Search for the cell housing the specified text and yield its [X, Y] center coordinate. 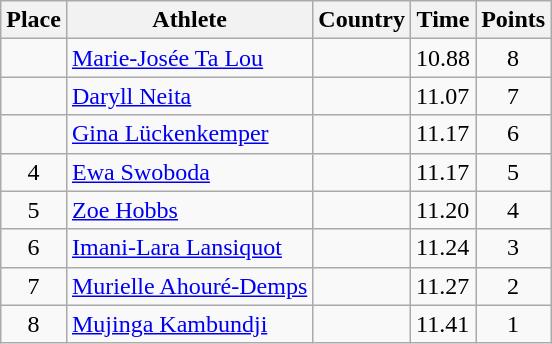
Points [514, 20]
Murielle Ahouré-Demps [189, 286]
11.24 [444, 248]
Country [362, 20]
2 [514, 286]
3 [514, 248]
Zoe Hobbs [189, 210]
11.41 [444, 324]
Marie-Josée Ta Lou [189, 58]
11.27 [444, 286]
11.20 [444, 210]
Mujinga Kambundji [189, 324]
Time [444, 20]
1 [514, 324]
Place [34, 20]
Daryll Neita [189, 96]
Imani-Lara Lansiquot [189, 248]
Gina Lückenkemper [189, 134]
10.88 [444, 58]
Ewa Swoboda [189, 172]
Athlete [189, 20]
11.07 [444, 96]
